Extract the [X, Y] coordinate from the center of the cell holding the provided text.  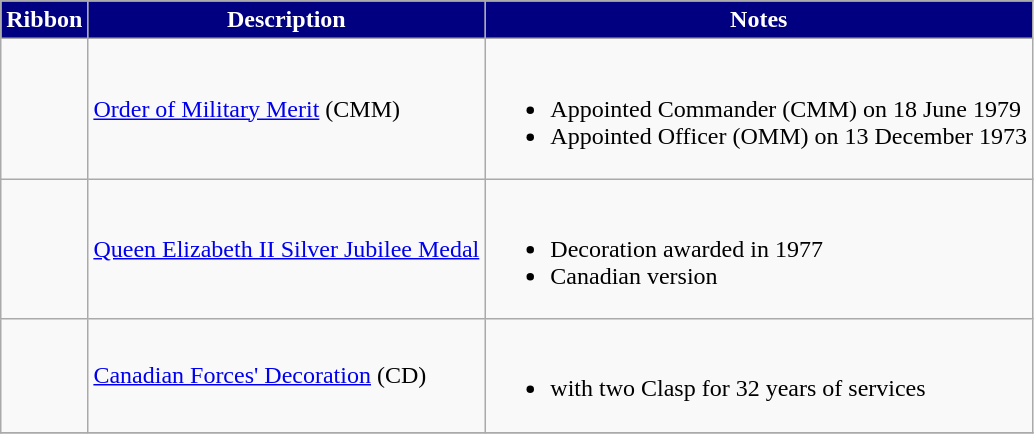
Decoration awarded in 1977Canadian version [759, 249]
Notes [759, 20]
Order of Military Merit (CMM) [286, 109]
Queen Elizabeth II Silver Jubilee Medal [286, 249]
with two Clasp for 32 years of services [759, 376]
Description [286, 20]
Canadian Forces' Decoration (CD) [286, 376]
Ribbon [44, 20]
Appointed Commander (CMM) on 18 June 1979 Appointed Officer (OMM) on 13 December 1973 [759, 109]
